Identify which cell holds the provided text, then report its [X, Y] central coordinate. 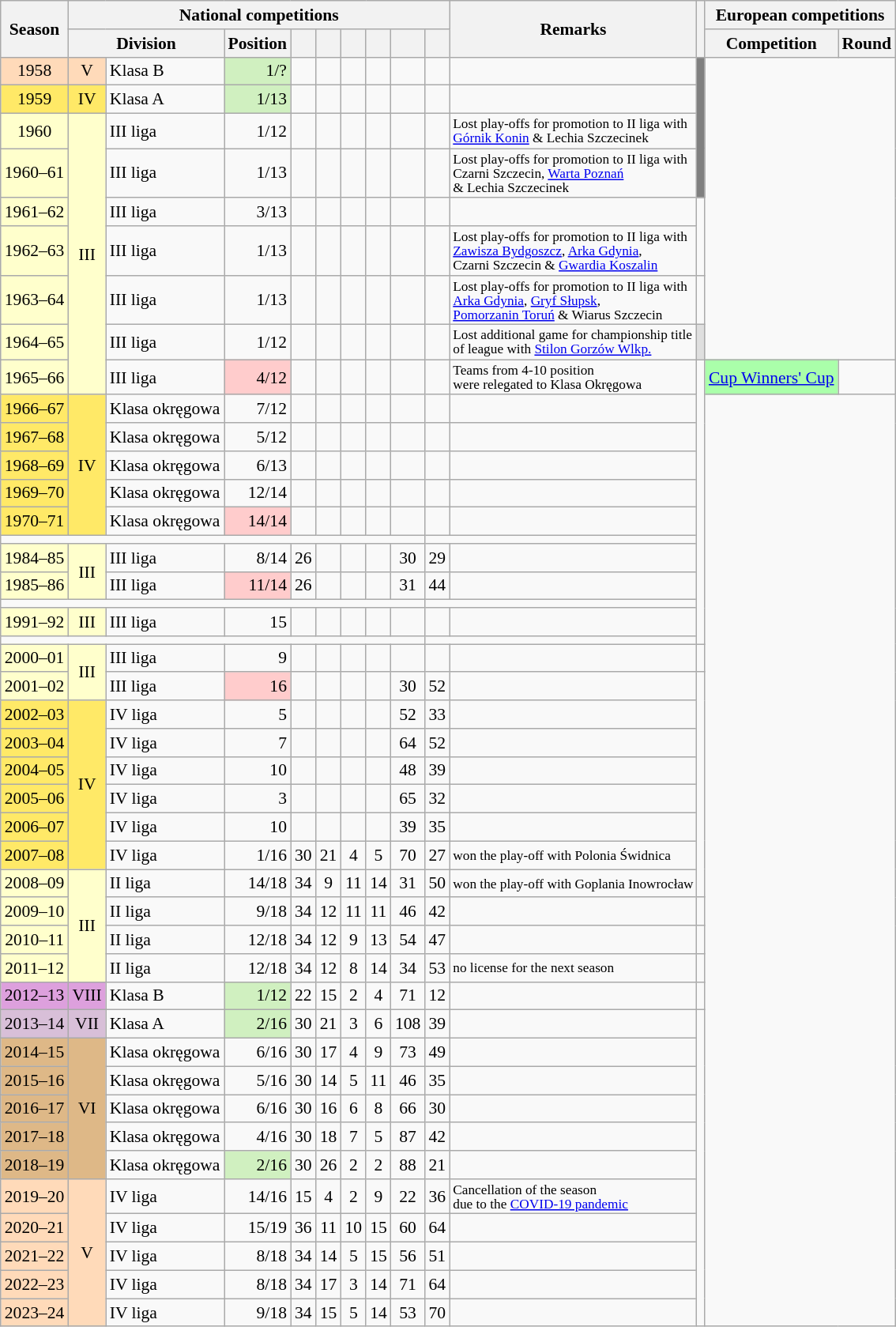
2015–16 [35, 1080]
Lost play-offs for promotion to II liga withArka Gdynia, Gryf Słupsk,Pomorzanin Toruń & Wiarus Szczecin [574, 300]
Remarks [574, 28]
66 [408, 1109]
27 [437, 855]
won the play-off with Polonia Świdnica [574, 855]
2013–14 [35, 1024]
VI [87, 1109]
87 [408, 1137]
14/16 [258, 1197]
1968–69 [35, 466]
1967–68 [35, 437]
2021–22 [35, 1257]
14/18 [258, 884]
1965–66 [35, 377]
Position [258, 43]
15/19 [258, 1228]
European competitions [800, 15]
1969–70 [35, 493]
Lost play-offs for promotion to II liga withGórnik Konin & Lechia Szczecinek [574, 131]
no license for the next season [574, 968]
1962–63 [35, 251]
VIII [87, 996]
1958 [35, 71]
Season [35, 28]
65 [408, 799]
60 [408, 1228]
Cancellation of the seasondue to the COVID-19 pandemic [574, 1197]
2004–05 [35, 771]
Lost additional game for championship titleof league with Stilon Gorzów Wlkp. [574, 342]
48 [408, 771]
1960–61 [35, 173]
2016–17 [35, 1109]
14/14 [258, 522]
11/14 [258, 586]
2020–21 [35, 1228]
National competitions [259, 15]
47 [437, 940]
2006–07 [35, 827]
1960 [35, 131]
73 [408, 1053]
2009–10 [35, 912]
3/13 [258, 212]
Lost play-offs for promotion to II liga withZawisza Bydgoszcz, Arka Gdynia,Czarni Szczecin & Gwardia Koszalin [574, 251]
4/16 [258, 1137]
1/? [258, 71]
1959 [35, 100]
6/13 [258, 466]
2017–18 [35, 1137]
1985–86 [35, 586]
8/14 [258, 558]
1/16 [258, 855]
2011–12 [35, 968]
VII [87, 1024]
1970–71 [35, 522]
2003–04 [35, 743]
2022–23 [35, 1285]
Lost play-offs for promotion to II liga withCzarni Szczecin, Warta Poznań& Lechia Szczecinek [574, 173]
44 [437, 586]
1963–64 [35, 300]
5/16 [258, 1080]
32 [437, 799]
2023–24 [35, 1313]
2018–19 [35, 1165]
13 [378, 940]
4/12 [258, 377]
50 [437, 884]
29 [437, 558]
1964–65 [35, 342]
51 [437, 1257]
2010–11 [35, 940]
5/12 [258, 437]
2012–13 [35, 996]
2005–06 [35, 799]
1961–62 [35, 212]
49 [437, 1053]
2008–09 [35, 884]
Round [868, 43]
56 [408, 1257]
88 [408, 1165]
won the play-off with Goplania Inowrocław [574, 884]
Cup Winners' Cup [771, 377]
Teams from 4-10 positionwere relegated to Klasa Okręgowa [574, 377]
Division [145, 43]
2002–03 [35, 714]
2019–20 [35, 1197]
1991–92 [35, 622]
33 [437, 714]
12/14 [258, 493]
1984–85 [35, 558]
7/12 [258, 409]
2014–15 [35, 1053]
2001–02 [35, 687]
18 [329, 1137]
108 [408, 1024]
1966–67 [35, 409]
54 [408, 940]
2007–08 [35, 855]
Competition [771, 43]
2000–01 [35, 658]
